Find where the given text appears and provide that cell's center as (X, Y) coordinate. 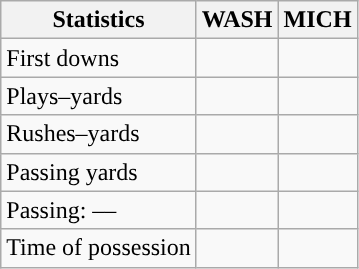
Passing: –– (99, 210)
First downs (99, 58)
MICH (318, 20)
Statistics (99, 20)
Plays–yards (99, 96)
Rushes–yards (99, 134)
Passing yards (99, 172)
WASH (237, 20)
Time of possession (99, 248)
